From the cell containing the given text, extract its center point as (X, Y) coordinate. 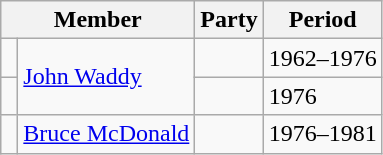
Period (322, 20)
1962–1976 (322, 58)
1976 (322, 96)
Member (98, 20)
John Waddy (106, 77)
Party (229, 20)
Bruce McDonald (106, 134)
1976–1981 (322, 134)
